Capture the cell that displays the provided text and extract its (X, Y) central coordinate. 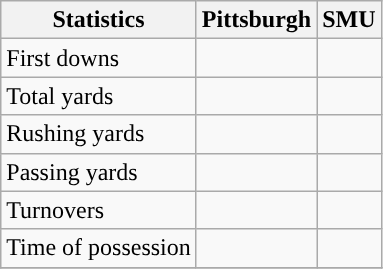
Time of possession (99, 248)
Statistics (99, 20)
First downs (99, 58)
SMU (349, 20)
Total yards (99, 96)
Pittsburgh (256, 20)
Rushing yards (99, 134)
Turnovers (99, 210)
Passing yards (99, 172)
